Locate the cell with the specified text and output its (x, y) center coordinate. 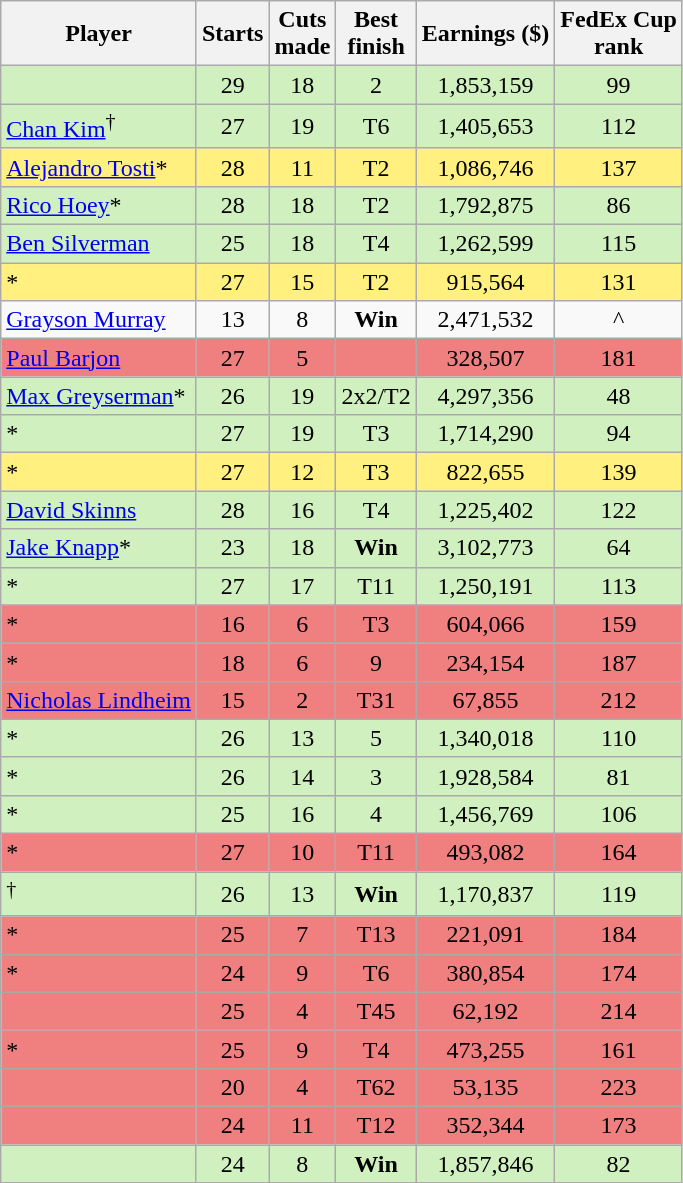
122 (619, 510)
T31 (376, 700)
380,854 (485, 973)
1,853,159 (485, 85)
Max Greyserman* (99, 396)
64 (619, 548)
23 (232, 548)
Alejandro Tosti* (99, 167)
214 (619, 1011)
1,170,837 (485, 894)
48 (619, 396)
1,250,191 (485, 586)
212 (619, 700)
^ (619, 320)
604,066 (485, 624)
T45 (376, 1011)
174 (619, 973)
94 (619, 434)
1,714,290 (485, 434)
FedEx Cuprank (619, 34)
2x2/T2 (376, 396)
3 (376, 776)
159 (619, 624)
Ben Silverman (99, 244)
113 (619, 586)
223 (619, 1087)
234,154 (485, 662)
81 (619, 776)
4,297,356 (485, 396)
110 (619, 738)
161 (619, 1049)
Cutsmade (302, 34)
12 (302, 472)
1,262,599 (485, 244)
493,082 (485, 853)
62,192 (485, 1011)
3,102,773 (485, 548)
Nicholas Lindheim (99, 700)
Grayson Murray (99, 320)
352,344 (485, 1125)
2,471,532 (485, 320)
915,564 (485, 282)
20 (232, 1087)
184 (619, 935)
99 (619, 85)
Starts (232, 34)
17 (302, 586)
Jake Knapp* (99, 548)
David Skinns (99, 510)
10 (302, 853)
1,086,746 (485, 167)
14 (302, 776)
119 (619, 894)
Chan Kim† (99, 126)
1,928,584 (485, 776)
173 (619, 1125)
473,255 (485, 1049)
29 (232, 85)
Earnings ($) (485, 34)
1,792,875 (485, 205)
1,857,846 (485, 1164)
164 (619, 853)
Rico Hoey* (99, 205)
187 (619, 662)
Player (99, 34)
67,855 (485, 700)
221,091 (485, 935)
822,655 (485, 472)
86 (619, 205)
181 (619, 358)
1,225,402 (485, 510)
115 (619, 244)
106 (619, 814)
131 (619, 282)
T12 (376, 1125)
7 (302, 935)
82 (619, 1164)
T13 (376, 935)
137 (619, 167)
Paul Barjon (99, 358)
328,507 (485, 358)
T62 (376, 1087)
139 (619, 472)
† (99, 894)
1,405,653 (485, 126)
112 (619, 126)
Bestfinish (376, 34)
53,135 (485, 1087)
1,340,018 (485, 738)
1,456,769 (485, 814)
